Scan for the cell matching the given text and deliver its [X, Y] coordinate at center. 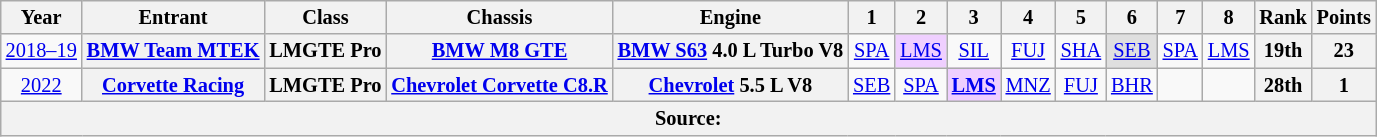
28th [1282, 85]
Source: [688, 118]
Corvette Racing [174, 85]
BHR [1132, 85]
Rank [1282, 17]
5 [1081, 17]
2018–19 [42, 51]
Engine [731, 17]
BMW Team MTEK [174, 51]
Class [325, 17]
8 [1229, 17]
23 [1344, 51]
Chassis [499, 17]
Chevrolet 5.5 L V8 [731, 85]
BMW S63 4.0 L Turbo V8 [731, 51]
Entrant [174, 17]
Year [42, 17]
2022 [42, 85]
3 [974, 17]
BMW M8 GTE [499, 51]
6 [1132, 17]
MNZ [1028, 85]
2 [921, 17]
4 [1028, 17]
19th [1282, 51]
SIL [974, 51]
Chevrolet Corvette C8.R [499, 85]
SHA [1081, 51]
Points [1344, 17]
7 [1180, 17]
